Find where the given text appears and provide that cell's center as [X, Y] coordinate. 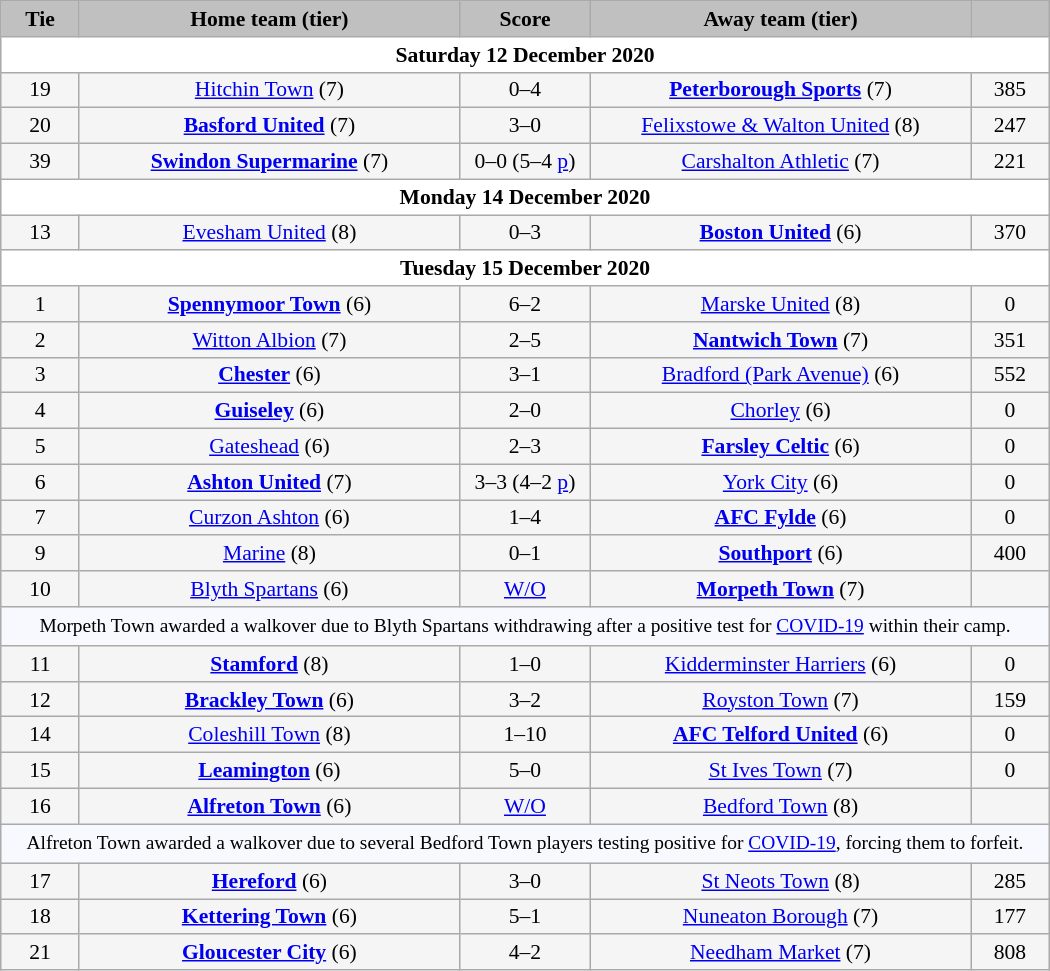
385 [1010, 90]
Tie [40, 19]
Gateshead (6) [269, 447]
Brackley Town (6) [269, 700]
5–1 [524, 917]
St Ives Town (7) [781, 771]
Marske United (8) [781, 304]
Royston Town (7) [781, 700]
1–10 [524, 735]
808 [1010, 953]
19 [40, 90]
3–1 [524, 375]
0–1 [524, 554]
Peterborough Sports (7) [781, 90]
1–4 [524, 518]
Leamington (6) [269, 771]
Ashton United (7) [269, 482]
21 [40, 953]
5 [40, 447]
Score [524, 19]
15 [40, 771]
Bradford (Park Avenue) (6) [781, 375]
Basford United (7) [269, 126]
247 [1010, 126]
221 [1010, 162]
177 [1010, 917]
AFC Telford United (6) [781, 735]
20 [40, 126]
159 [1010, 700]
10 [40, 589]
Away team (tier) [781, 19]
Tuesday 15 December 2020 [525, 269]
Morpeth Town (7) [781, 589]
370 [1010, 233]
Nuneaton Borough (7) [781, 917]
3 [40, 375]
3–3 (4–2 p) [524, 482]
351 [1010, 340]
6–2 [524, 304]
6 [40, 482]
2–5 [524, 340]
Coleshill Town (8) [269, 735]
5–0 [524, 771]
552 [1010, 375]
Chester (6) [269, 375]
Nantwich Town (7) [781, 340]
Monday 14 December 2020 [525, 197]
285 [1010, 881]
Boston United (6) [781, 233]
Chorley (6) [781, 411]
0–4 [524, 90]
Southport (6) [781, 554]
13 [40, 233]
39 [40, 162]
2–0 [524, 411]
3–2 [524, 700]
400 [1010, 554]
4 [40, 411]
0–3 [524, 233]
2–3 [524, 447]
Blyth Spartans (6) [269, 589]
18 [40, 917]
Alfreton Town (6) [269, 806]
Witton Albion (7) [269, 340]
Saturday 12 December 2020 [525, 55]
Swindon Supermarine (7) [269, 162]
Gloucester City (6) [269, 953]
0–0 (5–4 p) [524, 162]
1 [40, 304]
12 [40, 700]
Kettering Town (6) [269, 917]
1–0 [524, 664]
Alfreton Town awarded a walkover due to several Bedford Town players testing positive for COVID-19, forcing them to forfeit. [525, 844]
9 [40, 554]
4–2 [524, 953]
Farsley Celtic (6) [781, 447]
AFC Fylde (6) [781, 518]
Marine (8) [269, 554]
17 [40, 881]
St Neots Town (8) [781, 881]
7 [40, 518]
Hitchin Town (7) [269, 90]
Stamford (8) [269, 664]
14 [40, 735]
Hereford (6) [269, 881]
Bedford Town (8) [781, 806]
Spennymoor Town (6) [269, 304]
York City (6) [781, 482]
Curzon Ashton (6) [269, 518]
Needham Market (7) [781, 953]
16 [40, 806]
11 [40, 664]
2 [40, 340]
Morpeth Town awarded a walkover due to Blyth Spartans withdrawing after a positive test for COVID-19 within their camp. [525, 626]
Evesham United (8) [269, 233]
Carshalton Athletic (7) [781, 162]
Kidderminster Harriers (6) [781, 664]
Guiseley (6) [269, 411]
Home team (tier) [269, 19]
Felixstowe & Walton United (8) [781, 126]
